Provide the [x, y] coordinate of the cell's center where the given text is located.  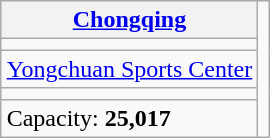
Chongqing [130, 20]
Yongchuan Sports Center [130, 69]
Capacity: 25,017 [130, 118]
